Detect which cell encompasses the target text, then output its [X, Y] center coordinate. 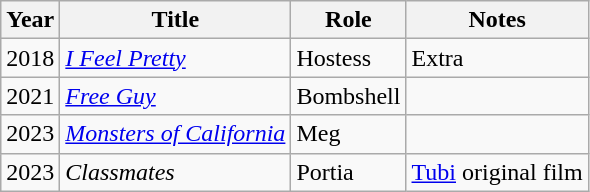
I Feel Pretty [176, 58]
Hostess [348, 58]
2018 [30, 58]
Tubi original film [497, 172]
2021 [30, 96]
Title [176, 20]
Year [30, 20]
Monsters of California [176, 134]
Portia [348, 172]
Meg [348, 134]
Extra [497, 58]
Role [348, 20]
Bombshell [348, 96]
Classmates [176, 172]
Free Guy [176, 96]
Notes [497, 20]
